Scan for the cell matching the given text and deliver its [x, y] coordinate at center. 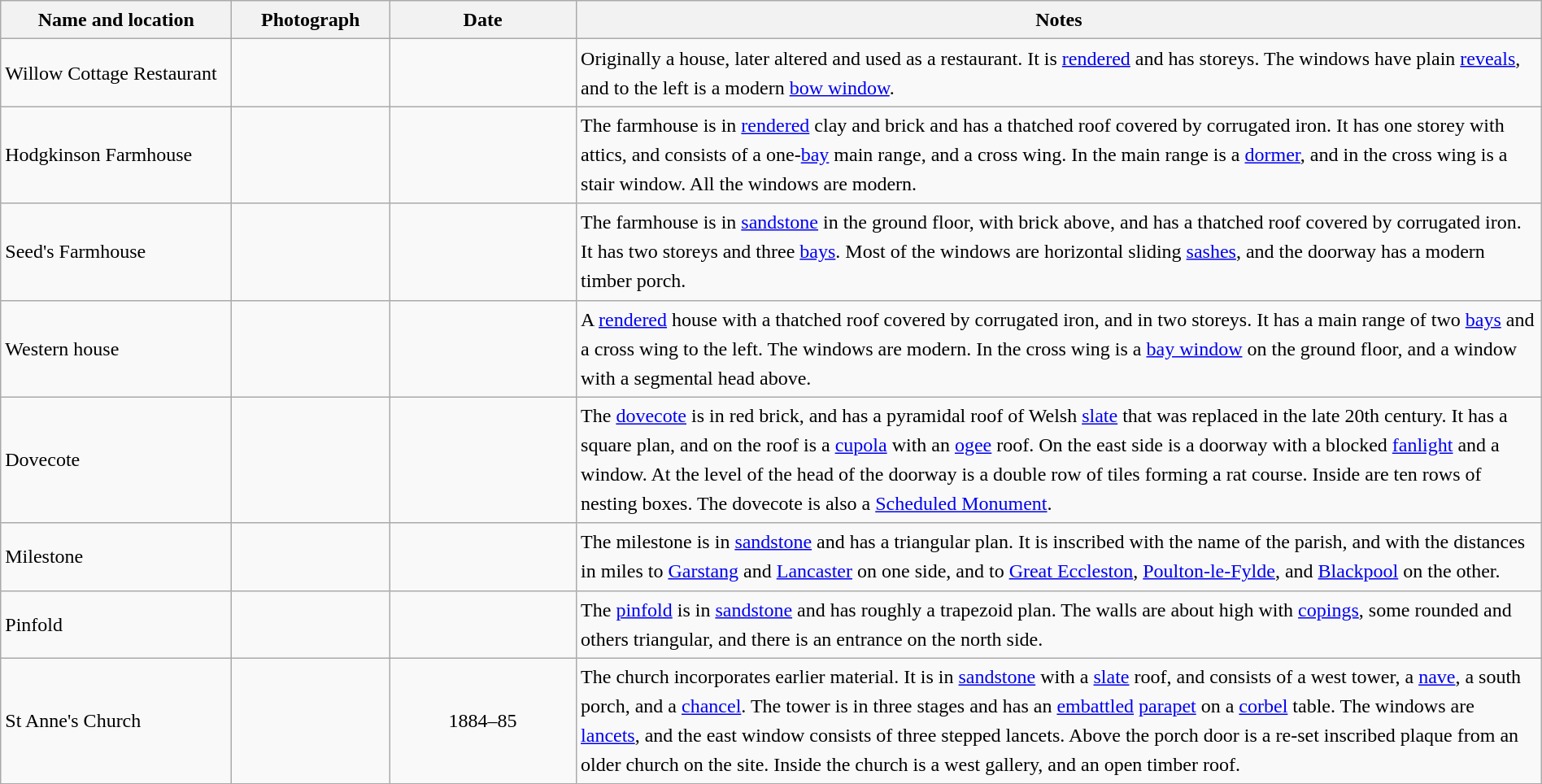
Willow Cottage Restaurant [116, 73]
Seed's Farmhouse [116, 252]
Pinfold [116, 625]
Name and location [116, 20]
St Anne's Church [116, 721]
Hodgkinson Farmhouse [116, 155]
Dovecote [116, 460]
Date [483, 20]
Photograph [311, 20]
Western house [116, 348]
Notes [1059, 20]
Milestone [116, 556]
1884–85 [483, 721]
